Capture the cell that displays the provided text and extract its (x, y) central coordinate. 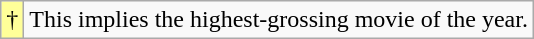
This implies the highest-grossing movie of the year. (279, 20)
† (12, 20)
